Return (x, y) of the center of cell containing provided text 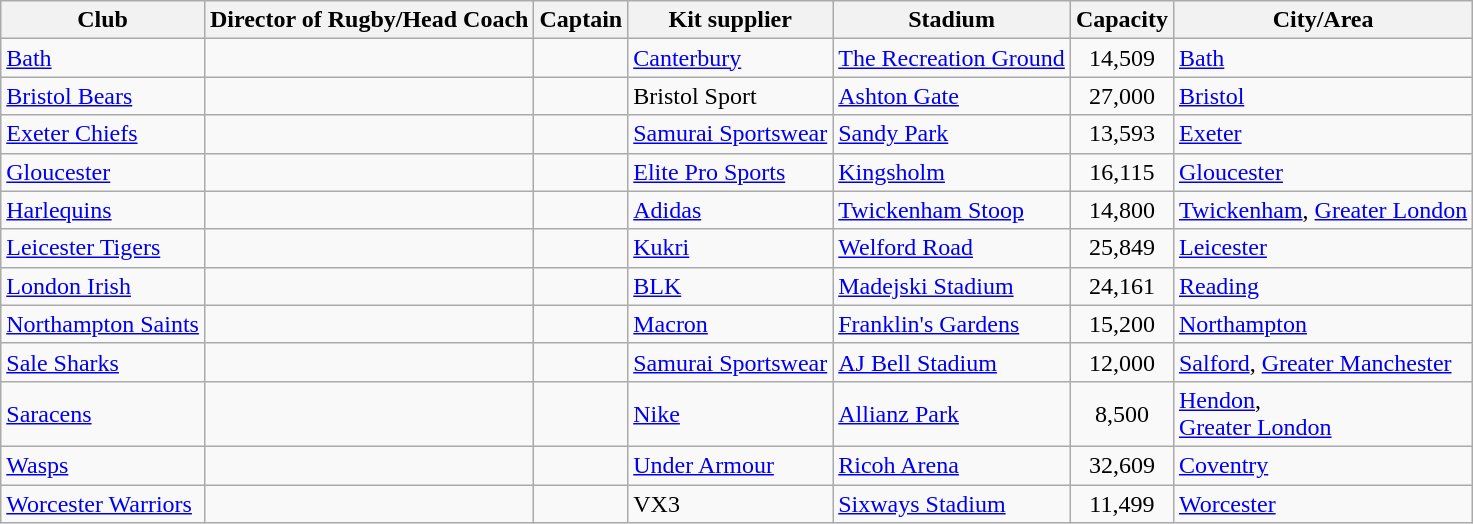
Welford Road (952, 248)
Northampton (1322, 324)
8,500 (1122, 414)
Exeter Chiefs (103, 134)
Leicester (1322, 248)
15,200 (1122, 324)
Adidas (730, 210)
Worcester (1322, 503)
Franklin's Gardens (952, 324)
BLK (730, 286)
Captain (581, 20)
Under Armour (730, 465)
Northampton Saints (103, 324)
Kingsholm (952, 172)
Kukri (730, 248)
Twickenham Stoop (952, 210)
Twickenham, Greater London (1322, 210)
Ricoh Arena (952, 465)
Sale Sharks (103, 362)
Salford, Greater Manchester (1322, 362)
16,115 (1122, 172)
Elite Pro Sports (730, 172)
Bristol Sport (730, 96)
Worcester Warriors (103, 503)
25,849 (1122, 248)
Exeter (1322, 134)
12,000 (1122, 362)
Club (103, 20)
Madejski Stadium (952, 286)
Sixways Stadium (952, 503)
Leicester Tigers (103, 248)
Bristol (1322, 96)
Harlequins (103, 210)
Allianz Park (952, 414)
13,593 (1122, 134)
Saracens (103, 414)
Sandy Park (952, 134)
27,000 (1122, 96)
City/Area (1322, 20)
Macron (730, 324)
Wasps (103, 465)
Capacity (1122, 20)
The Recreation Ground (952, 58)
Kit supplier (730, 20)
11,499 (1122, 503)
Ashton Gate (952, 96)
London Irish (103, 286)
Canterbury (730, 58)
14,509 (1122, 58)
32,609 (1122, 465)
VX3 (730, 503)
Nike (730, 414)
24,161 (1122, 286)
Reading (1322, 286)
Coventry (1322, 465)
Hendon,Greater London (1322, 414)
Stadium (952, 20)
14,800 (1122, 210)
Bristol Bears (103, 96)
AJ Bell Stadium (952, 362)
Director of Rugby/Head Coach (368, 20)
